Return the (x, y) coordinate for the center point of the cell that contains the specified text.  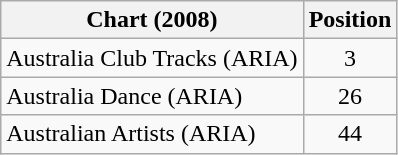
Australian Artists (ARIA) (152, 134)
3 (350, 58)
Australia Dance (ARIA) (152, 96)
44 (350, 134)
Chart (2008) (152, 20)
Position (350, 20)
Australia Club Tracks (ARIA) (152, 58)
26 (350, 96)
